Return the [x, y] coordinate for the center point of the cell that contains the specified text.  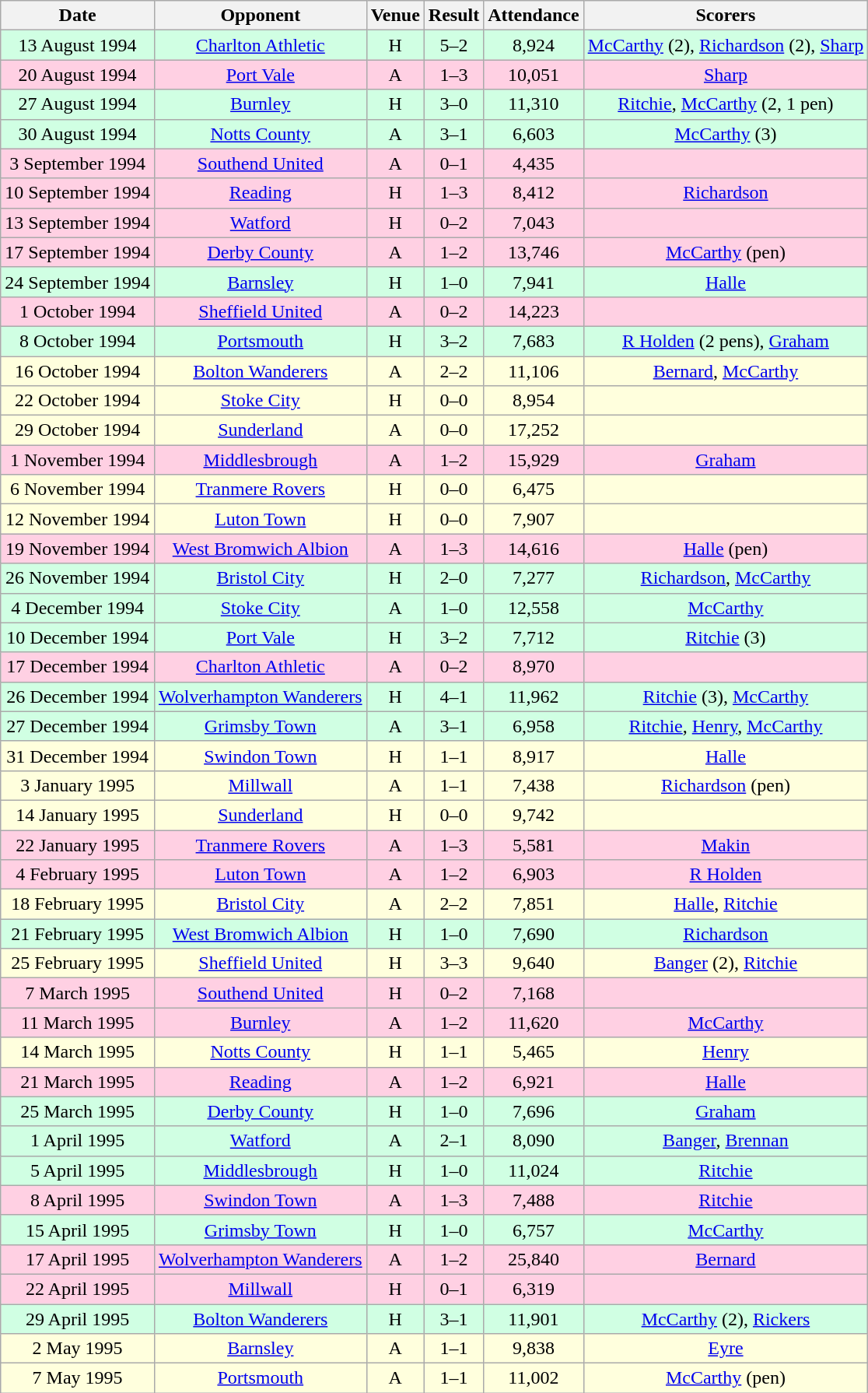
14 January 1995 [78, 815]
6,903 [534, 875]
29 April 1995 [78, 1319]
8,917 [534, 756]
8,090 [534, 1141]
21 March 1995 [78, 1082]
25 February 1995 [78, 963]
Halle (pen) [726, 549]
McCarthy (3) [726, 134]
24 September 1994 [78, 282]
Ritchie (3), McCarthy [726, 696]
3–0 [453, 104]
Opponent [260, 16]
11,024 [534, 1170]
14,223 [534, 311]
31 December 1994 [78, 756]
Bernard [726, 1259]
R Holden [726, 875]
Date [78, 16]
11 March 1995 [78, 1023]
7,168 [534, 993]
4–1 [453, 696]
7 May 1995 [78, 1378]
Banger (2), Ritchie [726, 963]
5,465 [534, 1052]
11,962 [534, 696]
11,002 [534, 1378]
7,683 [534, 341]
2–1 [453, 1141]
22 January 1995 [78, 844]
26 December 1994 [78, 696]
13,746 [534, 252]
1 April 1995 [78, 1141]
11,310 [534, 104]
5–2 [453, 45]
Henry [726, 1052]
7,438 [534, 785]
7,277 [534, 578]
26 November 1994 [78, 578]
2–0 [453, 578]
20 August 1994 [78, 75]
2 May 1995 [78, 1349]
Halle, Ritchie [726, 904]
14,616 [534, 549]
7,043 [534, 223]
3 September 1994 [78, 163]
11,901 [534, 1319]
12,558 [534, 608]
27 December 1994 [78, 726]
16 October 1994 [78, 371]
Ritchie (3) [726, 637]
8 October 1994 [78, 341]
7,907 [534, 519]
Eyre [726, 1349]
13 September 1994 [78, 223]
7,696 [534, 1111]
6,603 [534, 134]
McCarthy (2), Richardson (2), Sharp [726, 45]
22 April 1995 [78, 1289]
5 April 1995 [78, 1170]
27 August 1994 [78, 104]
8,412 [534, 193]
22 October 1994 [78, 401]
7,690 [534, 934]
25 March 1995 [78, 1111]
25,840 [534, 1259]
Venue [395, 16]
Richardson (pen) [726, 785]
4 February 1995 [78, 875]
29 October 1994 [78, 430]
9,742 [534, 815]
Richardson, McCarthy [726, 578]
Result [453, 16]
17,252 [534, 430]
11,106 [534, 371]
7,851 [534, 904]
Ritchie, McCarthy (2, 1 pen) [726, 104]
6,757 [534, 1230]
3 January 1995 [78, 785]
14 March 1995 [78, 1052]
6,475 [534, 489]
9,640 [534, 963]
15,929 [534, 460]
8 April 1995 [78, 1200]
12 November 1994 [78, 519]
6,319 [534, 1289]
18 February 1995 [78, 904]
7 March 1995 [78, 993]
6,958 [534, 726]
10 September 1994 [78, 193]
19 November 1994 [78, 549]
1 November 1994 [78, 460]
Sharp [726, 75]
8,924 [534, 45]
6 November 1994 [78, 489]
17 September 1994 [78, 252]
21 February 1995 [78, 934]
8,970 [534, 667]
4,435 [534, 163]
7,941 [534, 282]
10 December 1994 [78, 637]
8,954 [534, 401]
9,838 [534, 1349]
Ritchie, Henry, McCarthy [726, 726]
5,581 [534, 844]
15 April 1995 [78, 1230]
3–3 [453, 963]
4 December 1994 [78, 608]
7,488 [534, 1200]
10,051 [534, 75]
7,712 [534, 637]
Bernard, McCarthy [726, 371]
6,921 [534, 1082]
1 October 1994 [78, 311]
McCarthy (2), Rickers [726, 1319]
Attendance [534, 16]
R Holden (2 pens), Graham [726, 341]
17 December 1994 [78, 667]
Scorers [726, 16]
11,620 [534, 1023]
Banger, Brennan [726, 1141]
30 August 1994 [78, 134]
17 April 1995 [78, 1259]
Makin [726, 844]
13 August 1994 [78, 45]
